Identify which cell holds the provided text, then report its (x, y) central coordinate. 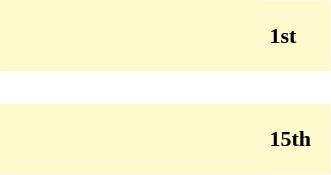
15th (296, 139)
1st (296, 35)
